Provide the [X, Y] coordinate of the cell's center where the given text is located.  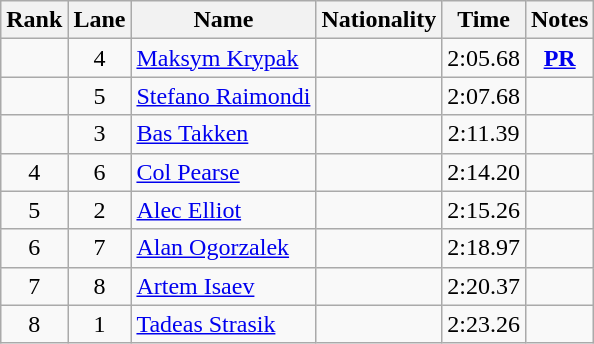
Name [224, 20]
Maksym Krypak [224, 58]
Time [484, 20]
Nationality [379, 20]
2:20.37 [484, 286]
Alec Elliot [224, 210]
1 [100, 324]
Lane [100, 20]
2:18.97 [484, 248]
Notes [559, 20]
Artem Isaev [224, 286]
2:07.68 [484, 96]
2:05.68 [484, 58]
2:11.39 [484, 134]
Stefano Raimondi [224, 96]
2:15.26 [484, 210]
Bas Takken [224, 134]
Rank [34, 20]
Alan Ogorzalek [224, 248]
2:14.20 [484, 172]
2 [100, 210]
2:23.26 [484, 324]
3 [100, 134]
Tadeas Strasik [224, 324]
Col Pearse [224, 172]
PR [559, 58]
